Detect which cell encompasses the target text, then output its [x, y] center coordinate. 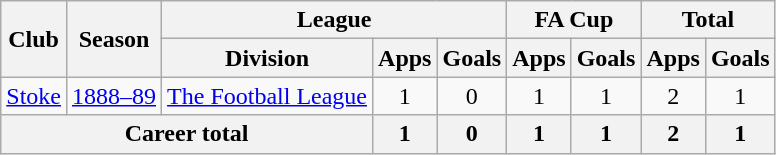
Season [114, 39]
1888–89 [114, 96]
Career total [187, 134]
FA Cup [574, 20]
Club [34, 39]
League [334, 20]
Total [708, 20]
Stoke [34, 96]
The Football League [268, 96]
Division [268, 58]
